Detect which cell encompasses the target text, then output its [X, Y] center coordinate. 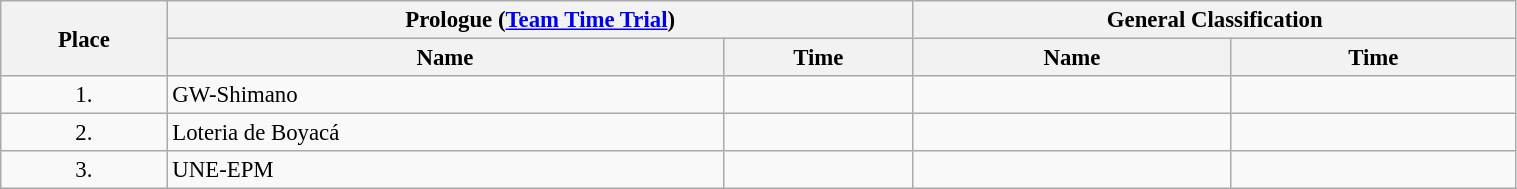
3. [84, 170]
UNE-EPM [445, 170]
General Classification [1214, 20]
Prologue (Team Time Trial) [540, 20]
Loteria de Boyacá [445, 133]
Place [84, 38]
1. [84, 95]
GW-Shimano [445, 95]
2. [84, 133]
